Return [x, y] of the center of cell containing provided text 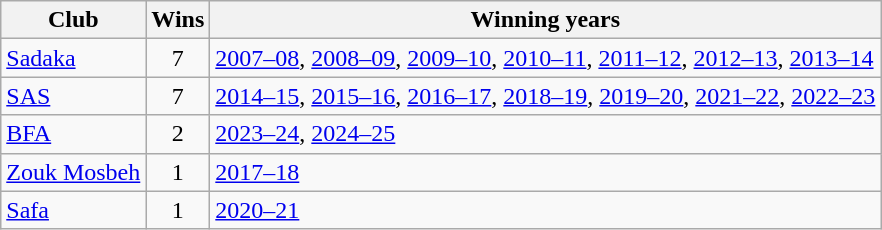
2017–18 [546, 172]
2023–24, 2024–25 [546, 134]
2 [178, 134]
Safa [74, 210]
Zouk Mosbeh [74, 172]
Winning years [546, 20]
2020–21 [546, 210]
Wins [178, 20]
Club [74, 20]
Sadaka [74, 58]
2014–15, 2015–16, 2016–17, 2018–19, 2019–20, 2021–22, 2022–23 [546, 96]
SAS [74, 96]
BFA [74, 134]
2007–08, 2008–09, 2009–10, 2010–11, 2011–12, 2012–13, 2013–14 [546, 58]
